For the text-containing cell, return its midpoint in (x, y) coordinate format. 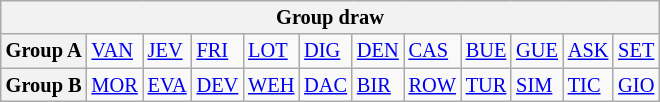
EVA (168, 85)
SET (636, 51)
Group A (44, 51)
DAC (326, 85)
ROW (432, 85)
CAS (432, 51)
GUE (537, 51)
ASK (588, 51)
GIO (636, 85)
Group draw (330, 17)
BIR (378, 85)
MOR (115, 85)
Group B (44, 85)
TIC (588, 85)
WEH (271, 85)
FRI (218, 51)
DEV (218, 85)
DIG (326, 51)
TUR (486, 85)
DEN (378, 51)
JEV (168, 51)
SIM (537, 85)
BUE (486, 51)
LOT (271, 51)
VAN (115, 51)
